For the text-containing cell, return its midpoint in [x, y] coordinate format. 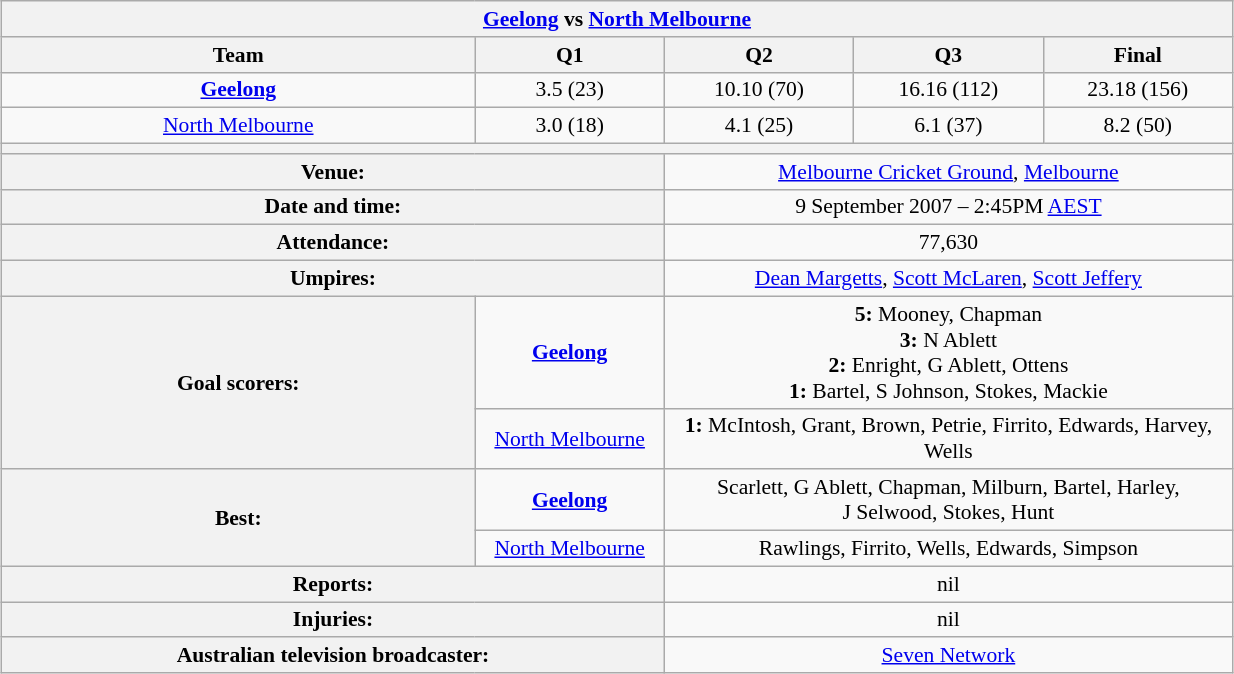
Q1 [570, 55]
Goal scorers: [238, 382]
9 September 2007 – 2:45PM AEST [948, 207]
3.0 (18) [570, 126]
Q2 [758, 55]
3.5 (23) [570, 90]
4.1 (25) [758, 126]
10.10 (70) [758, 90]
8.2 (50) [1138, 126]
6.1 (37) [948, 126]
Attendance: [334, 243]
Umpires: [334, 279]
Australian television broadcaster: [334, 656]
16.16 (112) [948, 90]
Team [238, 55]
Seven Network [948, 656]
Final [1138, 55]
Reports: [334, 584]
Scarlett, G Ablett, Chapman, Milburn, Bartel, Harley,J Selwood, Stokes, Hunt [948, 500]
5: Mooney, Chapman3: N Ablett2: Enright, G Ablett, Ottens1: Bartel, S Johnson, Stokes, Mackie [948, 352]
Dean Margetts, Scott McLaren, Scott Jeffery [948, 279]
77,630 [948, 243]
Best: [238, 518]
Rawlings, Firrito, Wells, Edwards, Simpson [948, 549]
1: McIntosh, Grant, Brown, Petrie, Firrito, Edwards, Harvey, Wells [948, 438]
Injuries: [334, 620]
Venue: [334, 172]
Melbourne Cricket Ground, Melbourne [948, 172]
Date and time: [334, 207]
23.18 (156) [1138, 90]
Q3 [948, 55]
Geelong vs North Melbourne [618, 19]
